Identify which cell holds the provided text, then report its [X, Y] central coordinate. 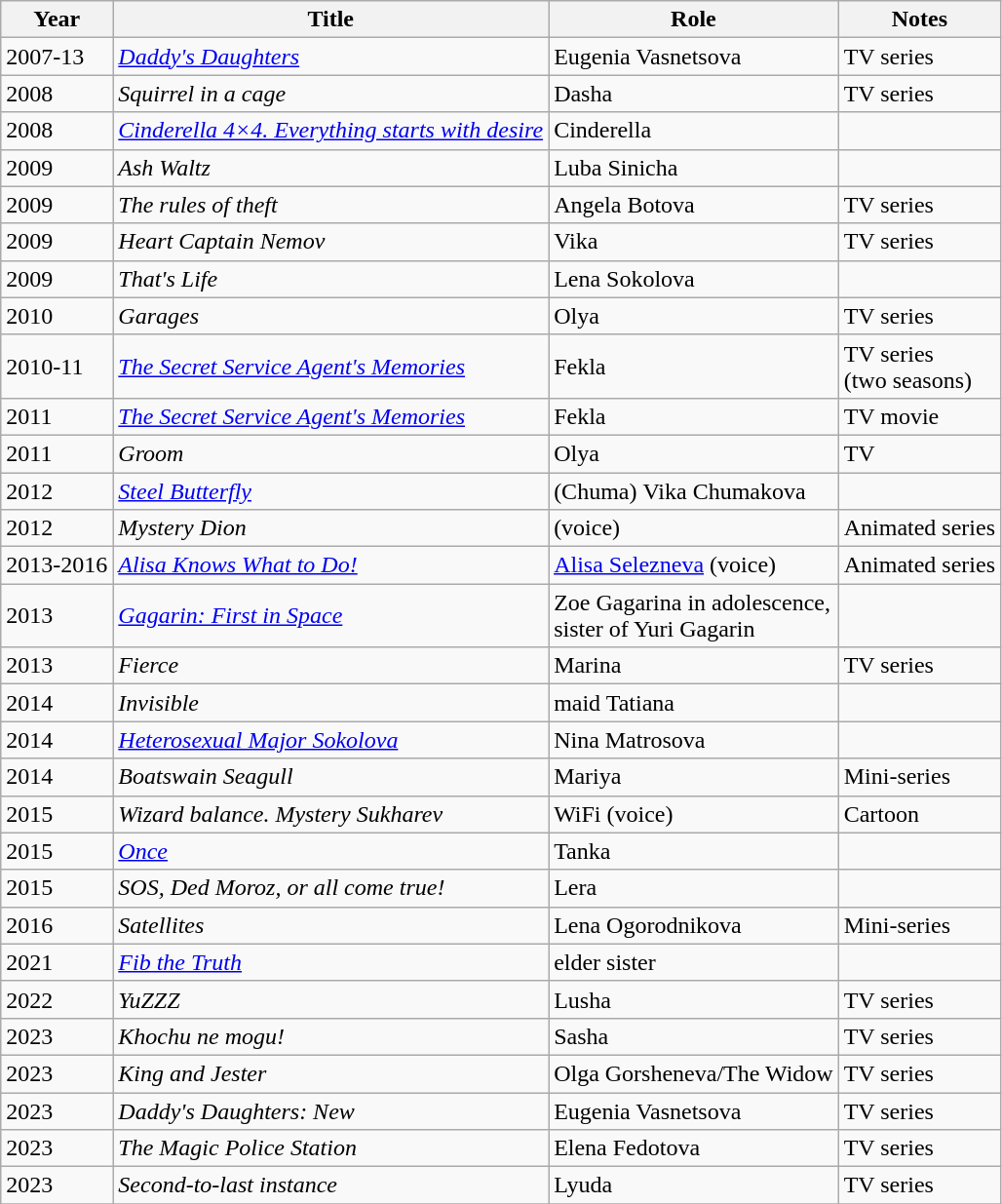
2010-11 [57, 367]
(voice) [694, 528]
That's Life [331, 279]
Invisible [331, 703]
Alisa Selezneva (voice) [694, 565]
Garages [331, 316]
Role [694, 19]
Lena Sokolova [694, 279]
Ash Waltz [331, 168]
Notes [919, 19]
The rules of theft [331, 205]
Title [331, 19]
Marina [694, 666]
TV series(two seasons) [919, 367]
WiFi (voice) [694, 814]
2022 [57, 999]
Cinderella 4×4. Everything starts with desire [331, 131]
Lera [694, 888]
Boatswain Seagull [331, 777]
Steel Butterfly [331, 490]
elder sister [694, 962]
Nina Matrosova [694, 740]
Mystery Dion [331, 528]
Gagarin: First in Space [331, 616]
Heart Captain Nemov [331, 242]
TV [919, 453]
2021 [57, 962]
Groom [331, 453]
Khochu ne mogu! [331, 1036]
YuZZZ [331, 999]
Angela Botova [694, 205]
2016 [57, 925]
Elena Fedotova [694, 1148]
Lyuda [694, 1185]
Satellites [331, 925]
Daddy's Daughters: New [331, 1110]
Wizard balance. Mystery Sukharev [331, 814]
2007-13 [57, 57]
Vika [694, 242]
Fib the Truth [331, 962]
Second-to-last instance [331, 1185]
Sasha [694, 1036]
Lena Ogorodnikova [694, 925]
Luba Sinicha [694, 168]
SOS, Ded Moroz, or all come true! [331, 888]
Cartoon [919, 814]
Mariya [694, 777]
Once [331, 851]
2013-2016 [57, 565]
Cinderella [694, 131]
2010 [57, 316]
Year [57, 19]
Fierce [331, 666]
The Magic Police Station [331, 1148]
Tanka [694, 851]
Olga Gorsheneva/The Widow [694, 1073]
Dasha [694, 94]
King and Jester [331, 1073]
Daddy's Daughters [331, 57]
Lusha [694, 999]
Squirrel in a cage [331, 94]
(Сhuma) Vika Chumakova [694, 490]
Alisa Knows What to Do! [331, 565]
Zoe Gagarina in adolescence,sister of Yuri Gagarin [694, 616]
Heterosexual Major Sokolova [331, 740]
TV movie [919, 416]
maid Tatiana [694, 703]
